Detect which cell encompasses the target text, then output its [X, Y] center coordinate. 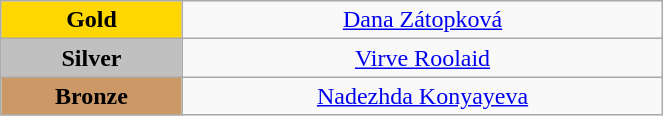
Virve Roolaid [422, 58]
Dana Zátopková [422, 20]
Bronze [92, 96]
Silver [92, 58]
Nadezhda Konyayeva [422, 96]
Gold [92, 20]
